Find where the given text appears and provide that cell's center as (x, y) coordinate. 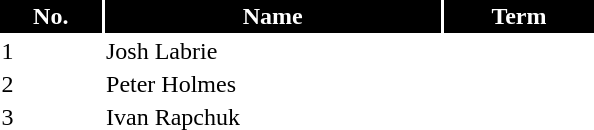
Josh Labrie (273, 51)
No. (51, 16)
Name (273, 16)
Term (519, 16)
Peter Holmes (273, 84)
1 (51, 51)
2 (51, 84)
